For the text-containing cell, return its midpoint in [x, y] coordinate format. 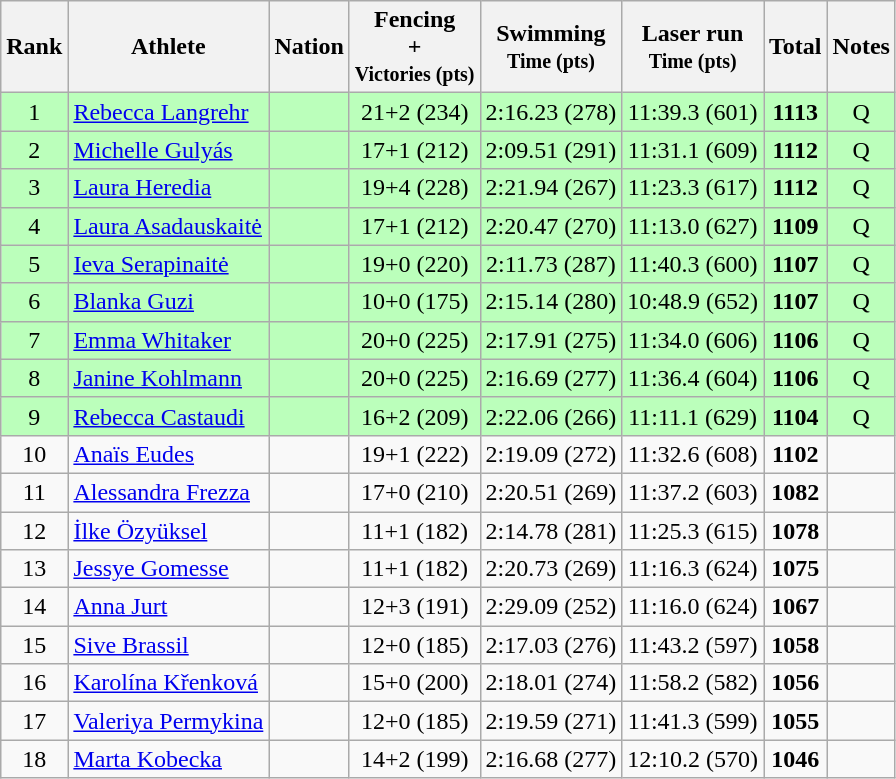
İlke Özyüksel [168, 531]
1078 [796, 531]
Jessye Gomesse [168, 569]
2:22.06 (266) [551, 416]
Fencing+Victories (pts) [414, 47]
19+0 (220) [414, 264]
2 [34, 150]
2:16.23 (278) [551, 112]
14 [34, 607]
Janine Kohlmann [168, 378]
Total [796, 47]
Nation [309, 47]
15+0 (200) [414, 683]
2:11.73 (287) [551, 264]
Laser runTime (pts) [693, 47]
11:37.2 (603) [693, 492]
Emma Whitaker [168, 340]
2:29.09 (252) [551, 607]
3 [34, 188]
Notes [861, 47]
12:10.2 (570) [693, 759]
11:41.3 (599) [693, 721]
1046 [796, 759]
2:16.68 (277) [551, 759]
11:36.4 (604) [693, 378]
Ieva Serapinaitė [168, 264]
16+2 (209) [414, 416]
SwimmingTime (pts) [551, 47]
11:32.6 (608) [693, 454]
19+4 (228) [414, 188]
Anna Jurt [168, 607]
2:18.01 (274) [551, 683]
17 [34, 721]
11:39.3 (601) [693, 112]
1113 [796, 112]
Rank [34, 47]
Marta Kobecka [168, 759]
1109 [796, 226]
18 [34, 759]
6 [34, 302]
1055 [796, 721]
11:25.3 (615) [693, 531]
15 [34, 645]
11:13.0 (627) [693, 226]
12 [34, 531]
Rebecca Langrehr [168, 112]
1056 [796, 683]
11:16.0 (624) [693, 607]
2:19.59 (271) [551, 721]
Laura Heredia [168, 188]
7 [34, 340]
2:09.51 (291) [551, 150]
1 [34, 112]
Sive Brassil [168, 645]
Athlete [168, 47]
1082 [796, 492]
2:21.94 (267) [551, 188]
1102 [796, 454]
Rebecca Castaudi [168, 416]
2:20.47 (270) [551, 226]
2:20.51 (269) [551, 492]
13 [34, 569]
1067 [796, 607]
11:43.2 (597) [693, 645]
10 [34, 454]
17+0 (210) [414, 492]
1075 [796, 569]
Blanka Guzi [168, 302]
14+2 (199) [414, 759]
2:15.14 (280) [551, 302]
8 [34, 378]
2:14.78 (281) [551, 531]
11 [34, 492]
Alessandra Frezza [168, 492]
9 [34, 416]
4 [34, 226]
11:31.1 (609) [693, 150]
11:40.3 (600) [693, 264]
Michelle Gulyás [168, 150]
12+3 (191) [414, 607]
16 [34, 683]
19+1 (222) [414, 454]
11:16.3 (624) [693, 569]
5 [34, 264]
11:11.1 (629) [693, 416]
1104 [796, 416]
1058 [796, 645]
10:48.9 (652) [693, 302]
11:58.2 (582) [693, 683]
2:20.73 (269) [551, 569]
Laura Asadauskaitė [168, 226]
11:34.0 (606) [693, 340]
2:17.91 (275) [551, 340]
2:17.03 (276) [551, 645]
21+2 (234) [414, 112]
Valeriya Permykina [168, 721]
10+0 (175) [414, 302]
2:16.69 (277) [551, 378]
Anaïs Eudes [168, 454]
Karolína Křenková [168, 683]
2:19.09 (272) [551, 454]
11:23.3 (617) [693, 188]
